Identify which cell holds the provided text, then report its (x, y) central coordinate. 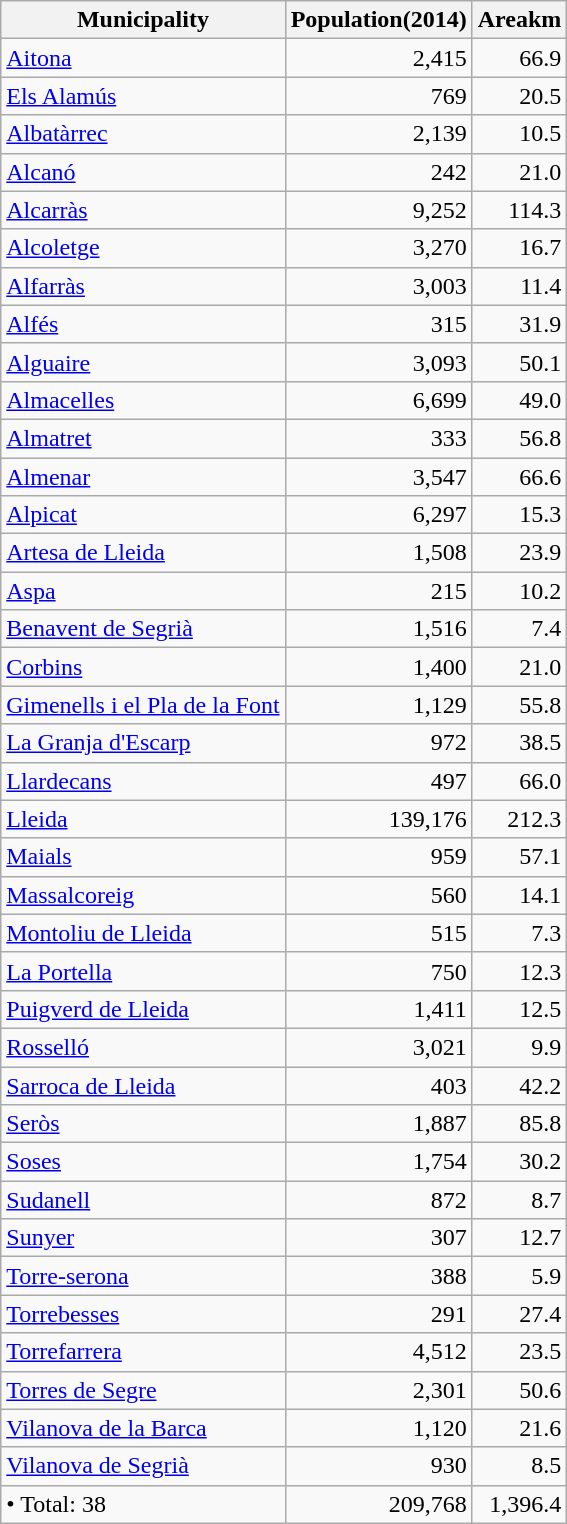
12.5 (520, 1009)
9.9 (520, 1047)
1,400 (378, 667)
4,512 (378, 1352)
Municipality (143, 20)
Montoliu de Lleida (143, 933)
Torrefarrera (143, 1352)
49.0 (520, 400)
27.4 (520, 1314)
20.5 (520, 96)
315 (378, 324)
14.1 (520, 895)
50.6 (520, 1390)
Els Alamús (143, 96)
Alguaire (143, 362)
30.2 (520, 1162)
Vilanova de Segrià (143, 1466)
50.1 (520, 362)
11.4 (520, 286)
215 (378, 591)
1,887 (378, 1124)
Almatret (143, 438)
7.4 (520, 629)
209,768 (378, 1504)
38.5 (520, 743)
La Granja d'Escarp (143, 743)
10.5 (520, 134)
1,508 (378, 553)
23.5 (520, 1352)
Vilanova de la Barca (143, 1428)
3,003 (378, 286)
Population(2014) (378, 20)
57.1 (520, 857)
Almenar (143, 477)
23.9 (520, 553)
66.0 (520, 781)
12.3 (520, 971)
1,516 (378, 629)
Alcoletge (143, 248)
8.7 (520, 1200)
497 (378, 781)
3,021 (378, 1047)
388 (378, 1276)
6,297 (378, 515)
9,252 (378, 210)
3,093 (378, 362)
Albatàrrec (143, 134)
55.8 (520, 705)
1,129 (378, 705)
114.3 (520, 210)
56.8 (520, 438)
66.9 (520, 58)
Benavent de Segrià (143, 629)
31.9 (520, 324)
Artesa de Lleida (143, 553)
Sudanell (143, 1200)
2,415 (378, 58)
La Portella (143, 971)
Areakm (520, 20)
Soses (143, 1162)
21.6 (520, 1428)
Sunyer (143, 1238)
1,411 (378, 1009)
930 (378, 1466)
2,139 (378, 134)
Alcanó (143, 172)
1,754 (378, 1162)
2,301 (378, 1390)
Alcarràs (143, 210)
Alfarràs (143, 286)
6,699 (378, 400)
3,270 (378, 248)
560 (378, 895)
3,547 (378, 477)
Llardecans (143, 781)
Aspa (143, 591)
Alfés (143, 324)
Seròs (143, 1124)
7.3 (520, 933)
Sarroca de Lleida (143, 1085)
1,120 (378, 1428)
Puigverd de Lleida (143, 1009)
66.6 (520, 477)
42.2 (520, 1085)
769 (378, 96)
972 (378, 743)
1,396.4 (520, 1504)
15.3 (520, 515)
85.8 (520, 1124)
Rosselló (143, 1047)
307 (378, 1238)
Almacelles (143, 400)
872 (378, 1200)
10.2 (520, 591)
8.5 (520, 1466)
959 (378, 857)
Alpicat (143, 515)
Torres de Segre (143, 1390)
212.3 (520, 819)
16.7 (520, 248)
750 (378, 971)
Maials (143, 857)
Torrebesses (143, 1314)
291 (378, 1314)
• Total: 38 (143, 1504)
12.7 (520, 1238)
139,176 (378, 819)
Massalcoreig (143, 895)
Lleida (143, 819)
Torre-serona (143, 1276)
Gimenells i el Pla de la Font (143, 705)
Corbins (143, 667)
242 (378, 172)
515 (378, 933)
403 (378, 1085)
Aitona (143, 58)
5.9 (520, 1276)
333 (378, 438)
